Search for the cell housing the specified text and yield its (X, Y) center coordinate. 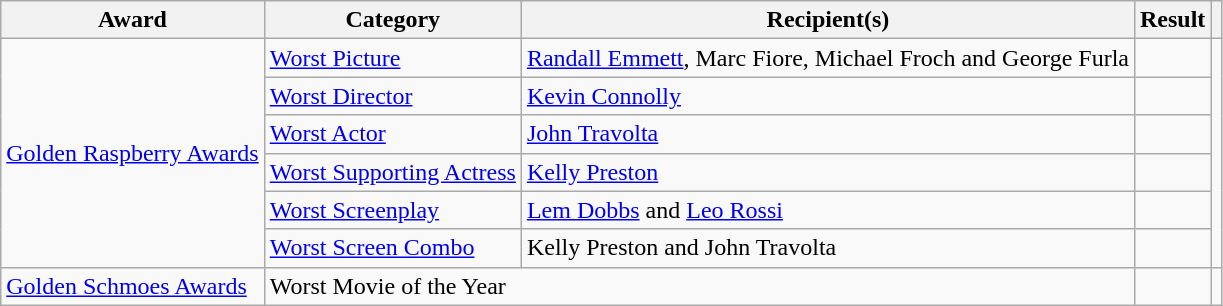
Worst Director (392, 96)
Worst Screenplay (392, 210)
Kevin Connolly (828, 96)
Worst Movie of the Year (699, 286)
Recipient(s) (828, 20)
Category (392, 20)
Randall Emmett, Marc Fiore, Michael Froch and George Furla (828, 58)
Result (1172, 20)
Kelly Preston and John Travolta (828, 248)
Golden Raspberry Awards (132, 153)
John Travolta (828, 134)
Worst Actor (392, 134)
Worst Screen Combo (392, 248)
Worst Supporting Actress (392, 172)
Award (132, 20)
Golden Schmoes Awards (132, 286)
Kelly Preston (828, 172)
Lem Dobbs and Leo Rossi (828, 210)
Worst Picture (392, 58)
